From the cell containing the given text, extract its center point as (X, Y) coordinate. 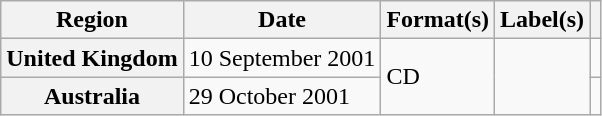
Label(s) (542, 20)
10 September 2001 (282, 58)
29 October 2001 (282, 96)
United Kingdom (92, 58)
Format(s) (438, 20)
CD (438, 77)
Australia (92, 96)
Date (282, 20)
Region (92, 20)
